Pinpoint the cell where the given text exists, returning its [x, y] midpoint coordinate. 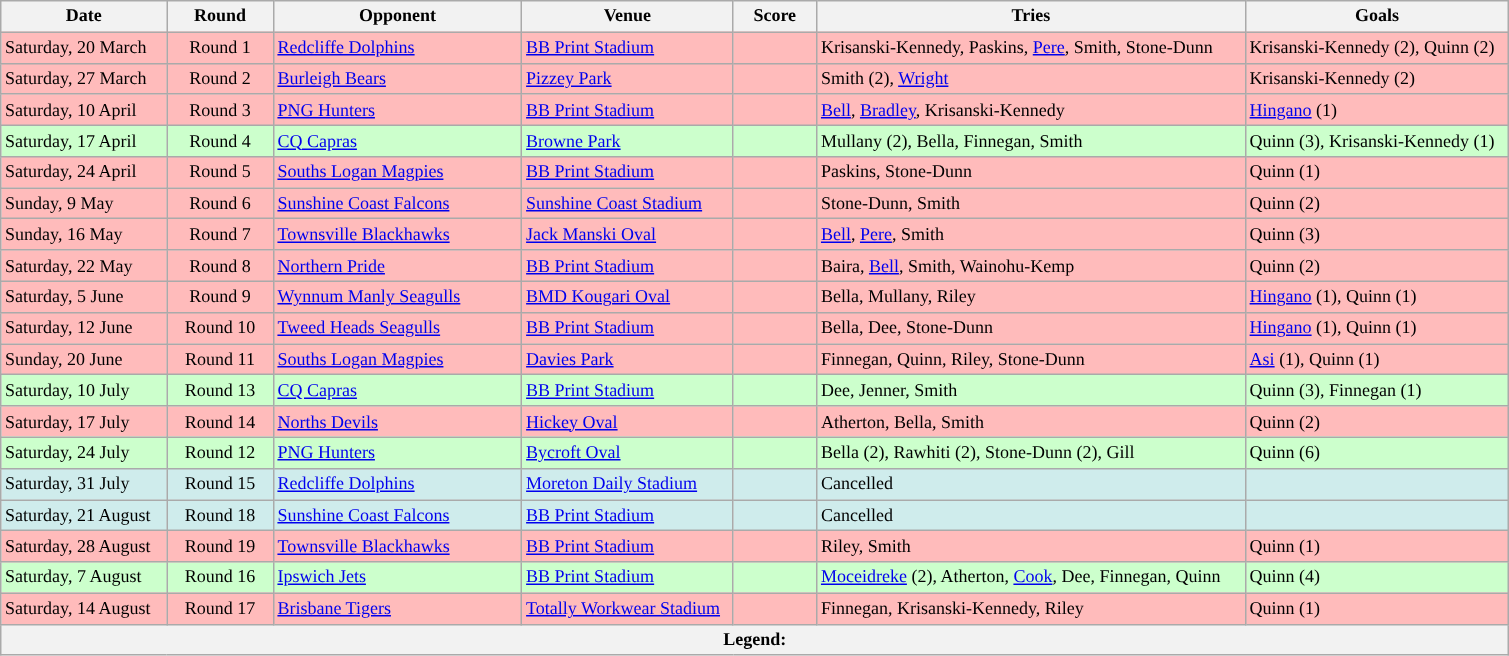
Round 15 [220, 484]
Bell, Bradley, Krisanski-Kennedy [1032, 110]
Quinn (3) [1377, 234]
Quinn (3), Finnegan (1) [1377, 390]
Round 3 [220, 110]
Riley, Smith [1032, 546]
Jack Manski Oval [628, 234]
Round 11 [220, 360]
Date [84, 16]
Round 9 [220, 296]
Saturday, 21 August [84, 516]
Stone-Dunn, Smith [1032, 204]
Round 5 [220, 172]
Round 13 [220, 390]
Venue [628, 16]
Saturday, 10 July [84, 390]
Baira, Bell, Smith, Wainohu-Kemp [1032, 266]
Ipswich Jets [398, 578]
Moceidreke (2), Atherton, Cook, Dee, Finnegan, Quinn [1032, 578]
Smith (2), Wright [1032, 78]
Pizzey Park [628, 78]
Saturday, 20 March [84, 48]
Round 16 [220, 578]
BMD Kougari Oval [628, 296]
Browne Park [628, 140]
Sunday, 20 June [84, 360]
Davies Park [628, 360]
Score [775, 16]
Saturday, 14 August [84, 608]
Krisanski-Kennedy, Paskins, Pere, Smith, Stone-Dunn [1032, 48]
Finnegan, Quinn, Riley, Stone-Dunn [1032, 360]
Saturday, 22 May [84, 266]
Round 1 [220, 48]
Bella (2), Rawhiti (2), Stone-Dunn (2), Gill [1032, 452]
Totally Workwear Stadium [628, 608]
Atherton, Bella, Smith [1032, 422]
Round 4 [220, 140]
Northern Pride [398, 266]
Round 18 [220, 516]
Round 14 [220, 422]
Quinn (6) [1377, 452]
Moreton Daily Stadium [628, 484]
Sunday, 16 May [84, 234]
Tries [1032, 16]
Sunday, 9 May [84, 204]
Saturday, 10 April [84, 110]
Round 10 [220, 328]
Round 8 [220, 266]
Quinn (3), Krisanski-Kennedy (1) [1377, 140]
Wynnum Manly Seagulls [398, 296]
Bella, Mullany, Riley [1032, 296]
Saturday, 31 July [84, 484]
Saturday, 17 July [84, 422]
Round 6 [220, 204]
Hickey Oval [628, 422]
Krisanski-Kennedy (2) [1377, 78]
Goals [1377, 16]
Opponent [398, 16]
Finnegan, Krisanski-Kennedy, Riley [1032, 608]
Paskins, Stone-Dunn [1032, 172]
Saturday, 24 July [84, 452]
Krisanski-Kennedy (2), Quinn (2) [1377, 48]
Norths Devils [398, 422]
Round 12 [220, 452]
Hingano (1) [1377, 110]
Round 19 [220, 546]
Saturday, 12 June [84, 328]
Round [220, 16]
Bella, Dee, Stone-Dunn [1032, 328]
Dee, Jenner, Smith [1032, 390]
Saturday, 17 April [84, 140]
Mullany (2), Bella, Finnegan, Smith [1032, 140]
Brisbane Tigers [398, 608]
Legend: [755, 640]
Quinn (4) [1377, 578]
Saturday, 27 March [84, 78]
Round 7 [220, 234]
Round 17 [220, 608]
Saturday, 5 June [84, 296]
Saturday, 28 August [84, 546]
Saturday, 7 August [84, 578]
Burleigh Bears [398, 78]
Tweed Heads Seagulls [398, 328]
Bell, Pere, Smith [1032, 234]
Saturday, 24 April [84, 172]
Asi (1), Quinn (1) [1377, 360]
Round 2 [220, 78]
Bycroft Oval [628, 452]
Sunshine Coast Stadium [628, 204]
